Search for the cell housing the specified text and yield its (x, y) center coordinate. 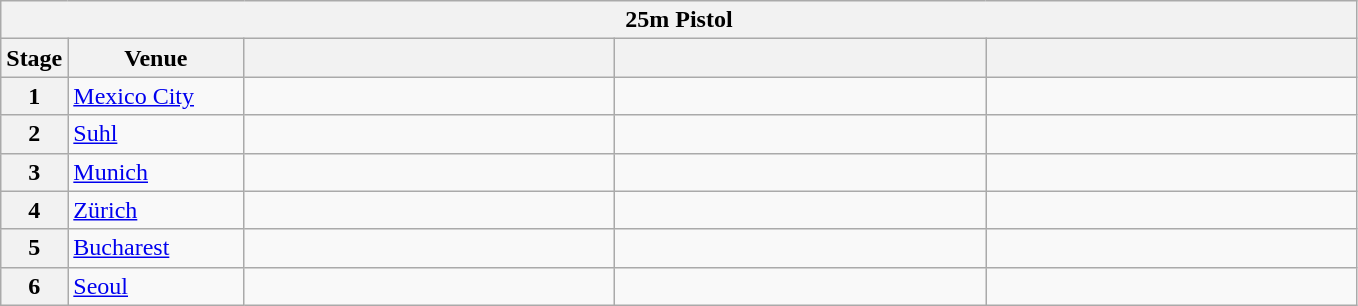
Seoul (156, 286)
6 (34, 286)
4 (34, 210)
5 (34, 248)
Suhl (156, 134)
2 (34, 134)
Stage (34, 58)
3 (34, 172)
Zürich (156, 210)
Munich (156, 172)
25m Pistol (679, 20)
Venue (156, 58)
1 (34, 96)
Mexico City (156, 96)
Bucharest (156, 248)
